Find where the given text appears and provide that cell's center as [x, y] coordinate. 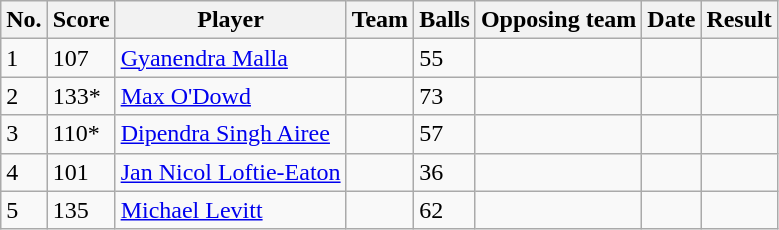
135 [81, 210]
101 [81, 172]
133* [81, 96]
5 [24, 210]
Result [739, 20]
Max O'Dowd [230, 96]
110* [81, 134]
3 [24, 134]
Michael Levitt [230, 210]
62 [445, 210]
73 [445, 96]
57 [445, 134]
Jan Nicol Loftie-Eaton [230, 172]
Team [380, 20]
Gyanendra Malla [230, 58]
Score [81, 20]
1 [24, 58]
Date [672, 20]
4 [24, 172]
36 [445, 172]
Opposing team [558, 20]
107 [81, 58]
55 [445, 58]
2 [24, 96]
Dipendra Singh Airee [230, 134]
No. [24, 20]
Player [230, 20]
Balls [445, 20]
